Detect which cell encompasses the target text, then output its (x, y) center coordinate. 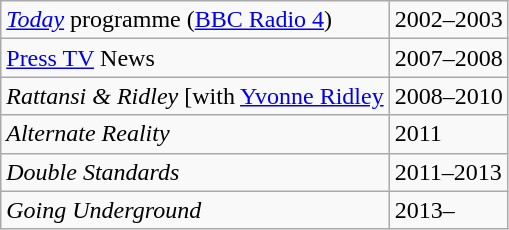
Press TV News (195, 58)
2008–2010 (448, 96)
Rattansi & Ridley [with Yvonne Ridley (195, 96)
Today programme (BBC Radio 4) (195, 20)
Double Standards (195, 172)
2011–2013 (448, 172)
2013– (448, 210)
2011 (448, 134)
Alternate Reality (195, 134)
2007–2008 (448, 58)
Going Underground (195, 210)
2002–2003 (448, 20)
